Search for the cell housing the specified text and yield its (x, y) center coordinate. 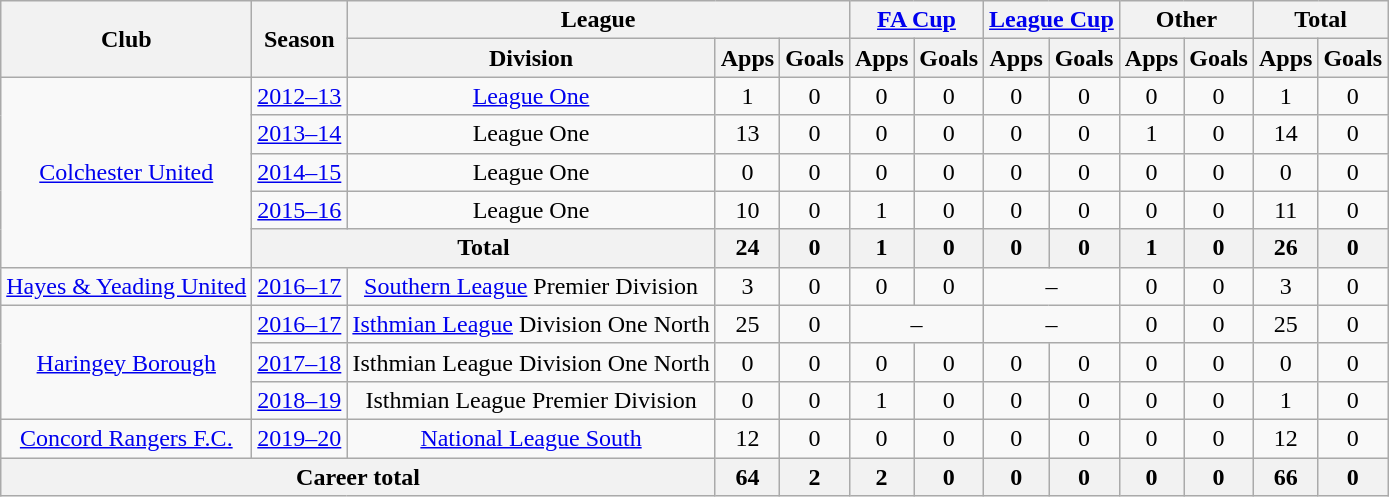
24 (747, 248)
Haringey Borough (126, 362)
64 (747, 477)
Colchester United (126, 172)
Division (531, 58)
Southern League Premier Division (531, 286)
League (598, 20)
FA Cup (916, 20)
14 (1285, 134)
66 (1285, 477)
Season (300, 39)
11 (1285, 210)
Isthmian League Premier Division (531, 400)
10 (747, 210)
League Cup (1052, 20)
2018–19 (300, 400)
Hayes & Yeading United (126, 286)
National League South (531, 438)
2014–15 (300, 172)
2013–14 (300, 134)
Club (126, 39)
Other (1186, 20)
2019–20 (300, 438)
Career total (358, 477)
26 (1285, 248)
Concord Rangers F.C. (126, 438)
2017–18 (300, 362)
2015–16 (300, 210)
2012–13 (300, 96)
13 (747, 134)
